Search for the cell housing the specified text and yield its (X, Y) center coordinate. 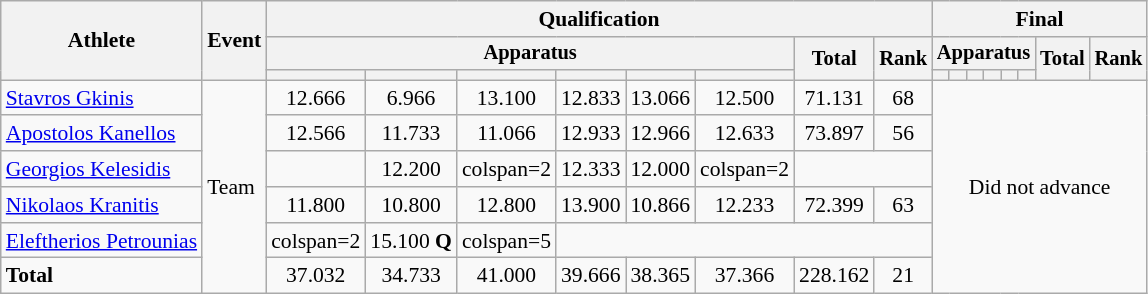
12.933 (590, 134)
13.100 (506, 98)
12.333 (590, 169)
Stavros Gkinis (102, 98)
Nikolaos Kranitis (102, 205)
15.100 Q (411, 241)
37.366 (744, 276)
72.399 (834, 205)
Event (234, 40)
12.966 (660, 134)
Athlete (102, 40)
73.897 (834, 134)
Final (1040, 19)
68 (903, 98)
Team (234, 187)
13.900 (590, 205)
34.733 (411, 276)
39.666 (590, 276)
12.833 (590, 98)
38.365 (660, 276)
12.000 (660, 169)
11.733 (411, 134)
13.066 (660, 98)
11.800 (316, 205)
41.000 (506, 276)
Eleftherios Petrounias (102, 241)
12.233 (744, 205)
Georgios Kelesidis (102, 169)
6.966 (411, 98)
12.500 (744, 98)
Qualification (599, 19)
Apostolos Kanellos (102, 134)
12.800 (506, 205)
37.032 (316, 276)
12.200 (411, 169)
10.866 (660, 205)
56 (903, 134)
10.800 (411, 205)
Did not advance (1040, 187)
12.566 (316, 134)
228.162 (834, 276)
12.666 (316, 98)
71.131 (834, 98)
21 (903, 276)
colspan=5 (506, 241)
12.633 (744, 134)
63 (903, 205)
11.066 (506, 134)
